Identify which cell holds the provided text, then report its (X, Y) central coordinate. 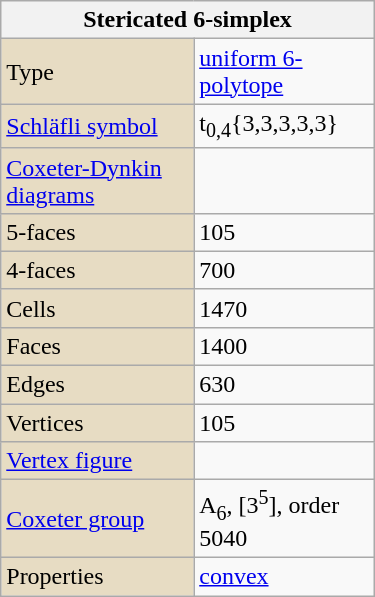
1400 (284, 346)
Cells (98, 308)
5-faces (98, 232)
Vertices (98, 423)
A6, [35], order 5040 (284, 519)
t0,4{3,3,3,3,3} (284, 126)
Stericated 6-simplex (188, 20)
Type (98, 72)
Vertex figure (98, 461)
Coxeter group (98, 519)
convex (284, 577)
700 (284, 270)
uniform 6-polytope (284, 72)
630 (284, 385)
Properties (98, 577)
Faces (98, 346)
Edges (98, 385)
Coxeter-Dynkin diagrams (98, 180)
4-faces (98, 270)
1470 (284, 308)
Schläfli symbol (98, 126)
